Identify which cell holds the provided text, then report its [x, y] central coordinate. 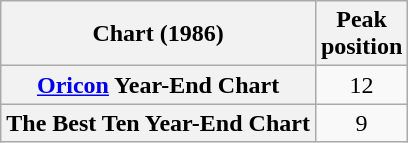
Oricon Year-End Chart [158, 85]
9 [361, 123]
Chart (1986) [158, 34]
12 [361, 85]
The Best Ten Year-End Chart [158, 123]
Peakposition [361, 34]
